Extract the (x, y) coordinate from the center of the cell holding the provided text.  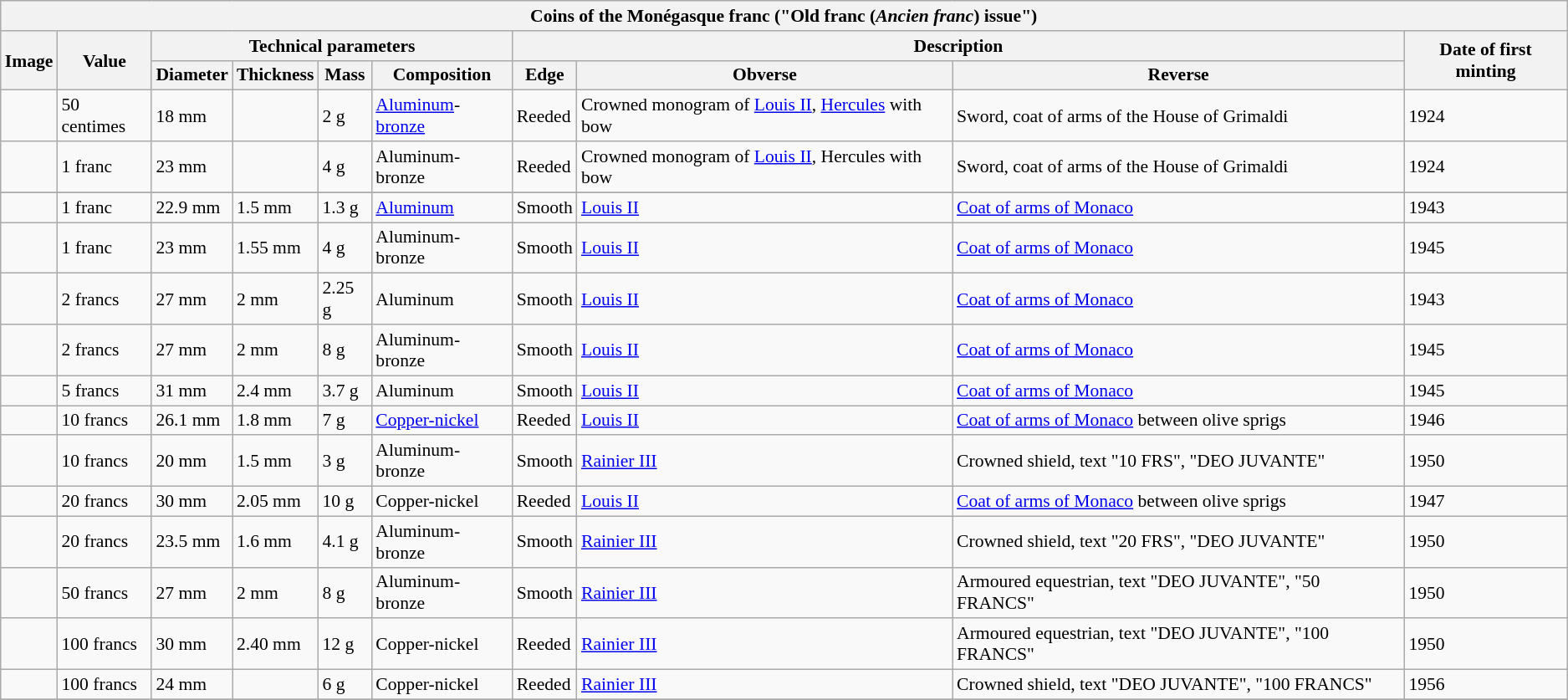
Edge (545, 75)
Crowned shield, text "20 FRS", "DEO JUVANTE" (1178, 542)
31 mm (192, 391)
7 g (345, 421)
5 francs (104, 391)
22.9 mm (192, 207)
26.1 mm (192, 421)
6 g (345, 685)
Technical parameters (331, 46)
Armoured equestrian, text "DEO JUVANTE", "100 FRANCS" (1178, 644)
18 mm (192, 115)
1.3 g (345, 207)
Mass (345, 75)
3 g (345, 462)
50 francs (104, 592)
23.5 mm (192, 542)
4.1 g (345, 542)
Description (958, 46)
10 g (345, 502)
2.05 mm (276, 502)
Coins of the Monégasque franc ("Old franc (Ancien franc) issue") (784, 16)
3.7 g (345, 391)
Crowned shield, text "DEO JUVANTE", "100 FRANCS" (1178, 685)
1956 (1485, 685)
2.4 mm (276, 391)
2.25 g (345, 299)
50 centimes (104, 115)
Image (29, 60)
Obverse (764, 75)
1947 (1485, 502)
Diameter (192, 75)
Crowned shield, text "10 FRS", "DEO JUVANTE" (1178, 462)
Armoured equestrian, text "DEO JUVANTE", "50 FRANCS" (1178, 592)
24 mm (192, 685)
12 g (345, 644)
1.8 mm (276, 421)
Reverse (1178, 75)
2.40 mm (276, 644)
Value (104, 60)
Date of first minting (1485, 60)
20 mm (192, 462)
Thickness (276, 75)
1.55 mm (276, 248)
Composition (442, 75)
1.6 mm (276, 542)
1946 (1485, 421)
2 g (345, 115)
